Search for the cell housing the specified text and yield its (x, y) center coordinate. 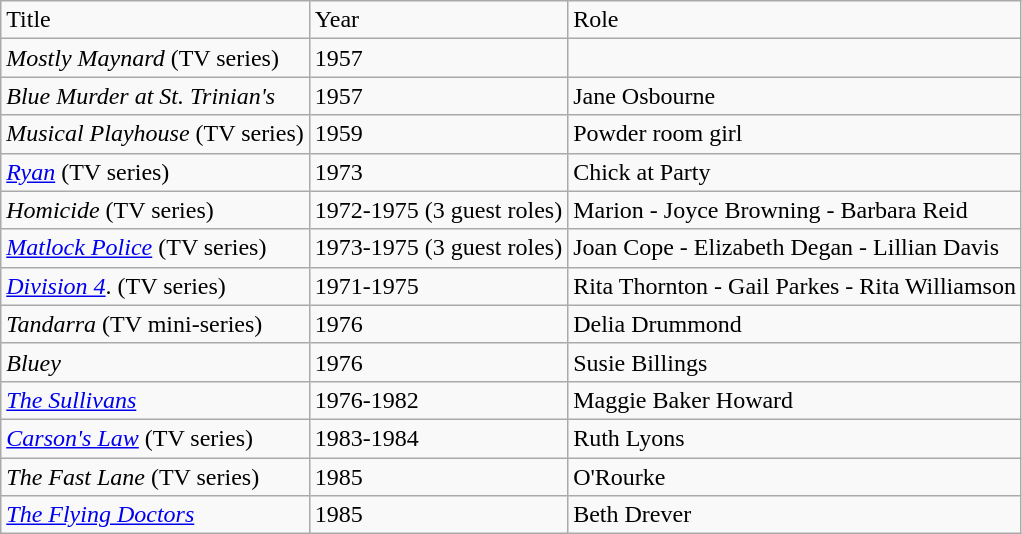
1973-1975 (3 guest roles) (438, 248)
1971-1975 (438, 286)
Chick at Party (795, 172)
The Flying Doctors (156, 515)
Homicide (TV series) (156, 210)
Susie Billings (795, 362)
Powder room girl (795, 134)
1983-1984 (438, 438)
Mostly Maynard (TV series) (156, 58)
The Sullivans (156, 400)
Role (795, 20)
1973 (438, 172)
Delia Drummond (795, 324)
Joan Cope - Elizabeth Degan - Lillian Davis (795, 248)
Rita Thornton - Gail Parkes - Rita Williamson (795, 286)
Beth Drever (795, 515)
Bluey (156, 362)
Division 4. (TV series) (156, 286)
O'Rourke (795, 477)
Carson's Law (TV series) (156, 438)
Tandarra (TV mini-series) (156, 324)
Title (156, 20)
The Fast Lane (TV series) (156, 477)
Matlock Police (TV series) (156, 248)
Ruth Lyons (795, 438)
1959 (438, 134)
Year (438, 20)
Blue Murder at St. Trinian's (156, 96)
Ryan (TV series) (156, 172)
Jane Osbourne (795, 96)
Musical Playhouse (TV series) (156, 134)
Marion - Joyce Browning - Barbara Reid (795, 210)
1976-1982 (438, 400)
Maggie Baker Howard (795, 400)
1972-1975 (3 guest roles) (438, 210)
